Find where the given text appears and provide that cell's center as (x, y) coordinate. 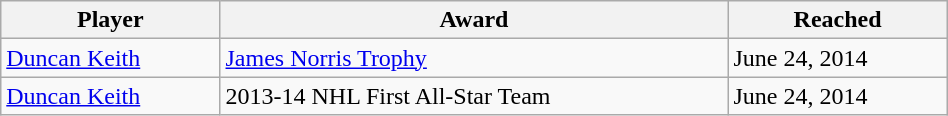
Award (474, 20)
Reached (838, 20)
2013-14 NHL First All-Star Team (474, 96)
James Norris Trophy (474, 58)
Player (110, 20)
